Determine the [X, Y] coordinate at the center of the cell enclosing the given text.  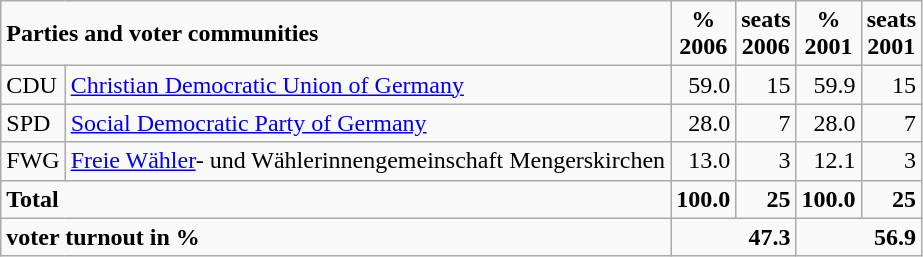
47.3 [734, 237]
seats2001 [891, 34]
Social Democratic Party of Germany [368, 123]
Total [336, 199]
CDU [33, 85]
voter turnout in % [336, 237]
Christian Democratic Union of Germany [368, 85]
%2006 [704, 34]
seats2006 [766, 34]
13.0 [704, 161]
56.9 [858, 237]
SPD [33, 123]
12.1 [828, 161]
Parties and voter communities [336, 34]
59.0 [704, 85]
%2001 [828, 34]
FWG [33, 161]
Freie Wähler- und Wählerinnengemeinschaft Mengerskirchen [368, 161]
59.9 [828, 85]
